Output the (X, Y) coordinate of the center of the cell containing the given text.  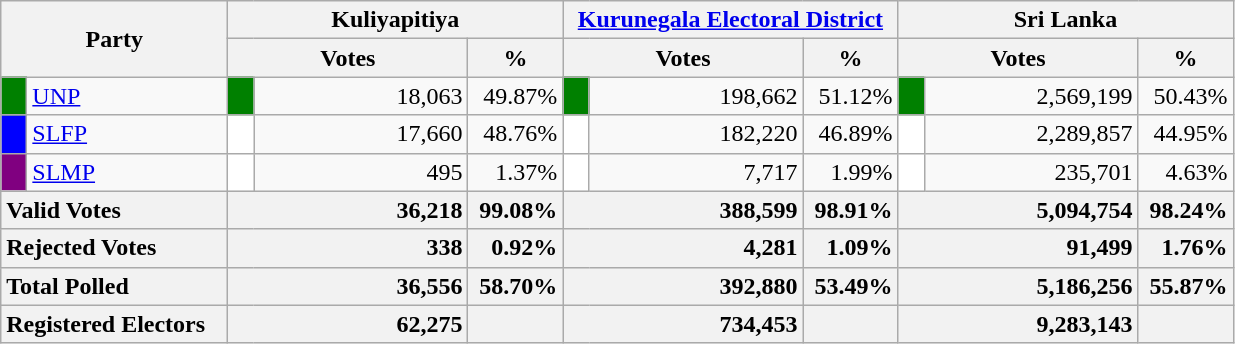
91,499 (1018, 248)
Valid Votes (114, 210)
Sri Lanka (1066, 20)
388,599 (683, 210)
235,701 (1031, 172)
18,063 (361, 96)
5,186,256 (1018, 286)
734,453 (683, 324)
1.76% (1186, 248)
2,289,857 (1031, 134)
48.76% (516, 134)
495 (361, 172)
SLMP (128, 172)
98.91% (850, 210)
Kuliyapitiya (396, 20)
44.95% (1186, 134)
98.24% (1186, 210)
Registered Electors (114, 324)
58.70% (516, 286)
5,094,754 (1018, 210)
Rejected Votes (114, 248)
0.92% (516, 248)
2,569,199 (1031, 96)
62,275 (348, 324)
338 (348, 248)
4.63% (1186, 172)
SLFP (128, 134)
1.09% (850, 248)
55.87% (1186, 286)
4,281 (683, 248)
392,880 (683, 286)
51.12% (850, 96)
36,218 (348, 210)
182,220 (696, 134)
UNP (128, 96)
Kurunegala Electoral District (730, 20)
99.08% (516, 210)
49.87% (516, 96)
46.89% (850, 134)
7,717 (696, 172)
50.43% (1186, 96)
1.37% (516, 172)
1.99% (850, 172)
53.49% (850, 286)
Party (114, 39)
Total Polled (114, 286)
36,556 (348, 286)
198,662 (696, 96)
9,283,143 (1018, 324)
17,660 (361, 134)
